Return the (X, Y) coordinate for the center point of the cell that contains the specified text.  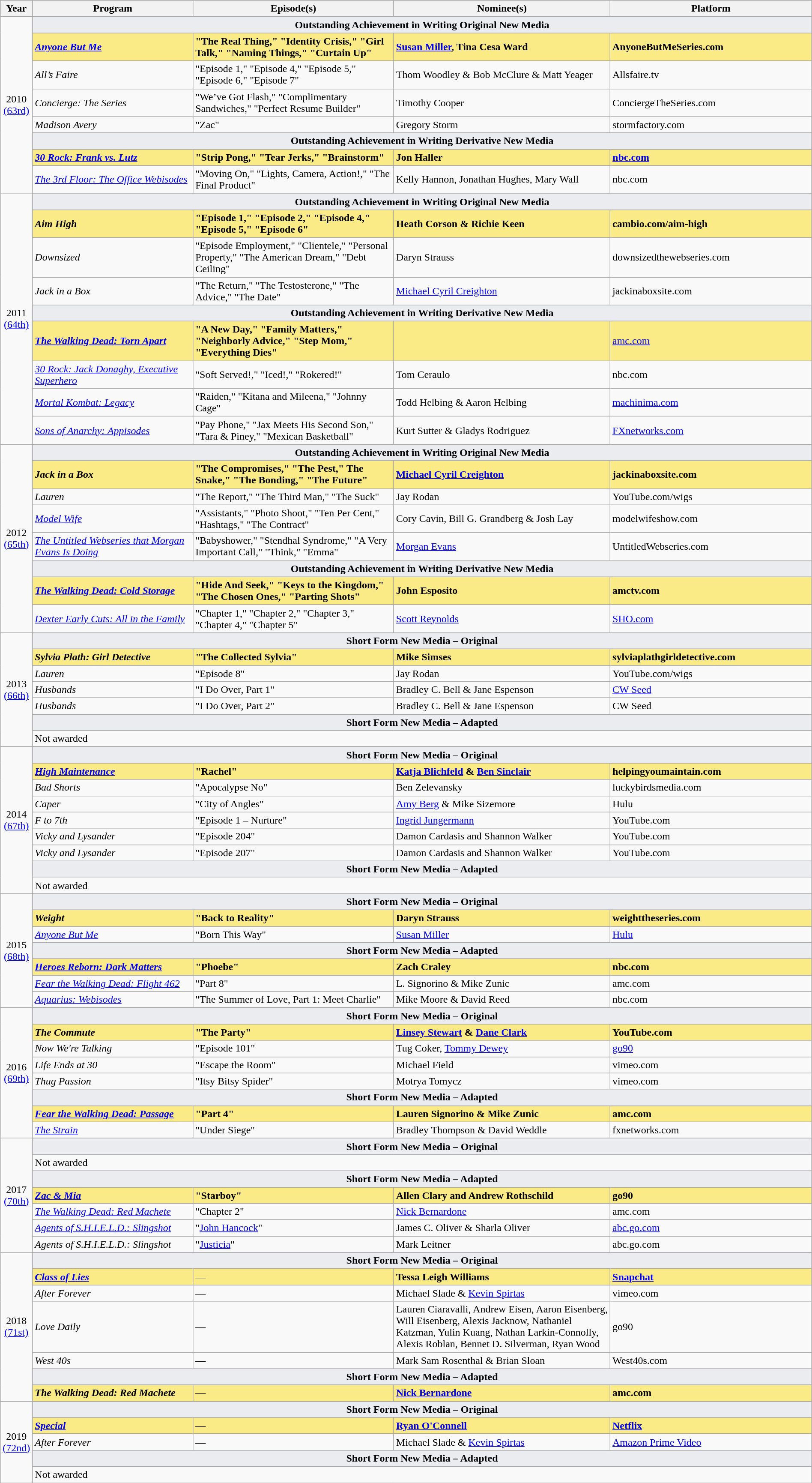
2010(63rd) (16, 105)
Concierge: The Series (113, 103)
"John Hancock" (294, 1228)
Love Daily (113, 1327)
Linsey Stewart & Dane Clark (502, 1032)
Weight (113, 918)
"Babyshower," "Stendhal Syndrome," "A Very Important Call," "Think," "Emma" (294, 547)
Netflix (711, 1426)
Heroes Reborn: Dark Matters (113, 967)
Aim High (113, 224)
"Chapter 1," "Chapter 2," "Chapter 3," "Chapter 4," "Chapter 5" (294, 619)
30 Rock: Frank vs. Lutz (113, 157)
Tug Coker, Tommy Dewey (502, 1049)
"Escape the Room" (294, 1065)
James C. Oliver & Sharla Oliver (502, 1228)
Ryan O'Connell (502, 1426)
Model Wife (113, 518)
ConciergeTheSeries.com (711, 103)
"Starboy" (294, 1195)
"Zac" (294, 125)
"The Party" (294, 1032)
"Justicia" (294, 1244)
FXnetworks.com (711, 430)
Madison Avery (113, 125)
John Esposito (502, 590)
Now We're Talking (113, 1049)
"The Return," "The Testosterone," "The Advice," "The Date" (294, 291)
Amazon Prime Video (711, 1442)
Cory Cavin, Bill G. Grandberg & Josh Lay (502, 518)
sylviaplathgirldetective.com (711, 657)
"Episode 1 – Nurture" (294, 820)
Allsfaire.tv (711, 75)
"Part 4" (294, 1114)
cambio.com/aim-high (711, 224)
"The Report," "The Third Man," "The Suck" (294, 497)
The Walking Dead: Torn Apart (113, 341)
machinima.com (711, 403)
"Episode 101" (294, 1049)
weighttheseries.com (711, 918)
Heath Corson & Richie Keen (502, 224)
2012(65th) (16, 539)
downsizedthewebseries.com (711, 257)
luckybirdsmedia.com (711, 788)
"Pay Phone," "Jax Meets His Second Son," "Tara & Piney," "Mexican Basketball" (294, 430)
"Under Siege" (294, 1130)
Program (113, 9)
Thug Passion (113, 1081)
The Commute (113, 1032)
Mark Sam Rosenthal & Brian Sloan (502, 1360)
Thom Woodley & Bob McClure & Matt Yeager (502, 75)
AnyoneButMeSeries.com (711, 47)
Katja Blichfeld & Ben Sinclair (502, 771)
30 Rock: Jack Donaghy, Executive Superhero (113, 374)
"Rachel" (294, 771)
Year (16, 9)
modelwifeshow.com (711, 518)
Motrya Tomycz (502, 1081)
Downsized (113, 257)
"Assistants," "Photo Shoot," "Ten Per Cent," "Hashtags," "The Contract" (294, 518)
Aquarius: Webisodes (113, 1000)
Mark Leitner (502, 1244)
Sons of Anarchy: Appisodes (113, 430)
Amy Berg & Mike Sizemore (502, 804)
amctv.com (711, 590)
Mortal Kombat: Legacy (113, 403)
"Episode 1," "Episode 2," "Episode 4," "Episode 5," "Episode 6" (294, 224)
2013(66th) (16, 689)
2019(72nd) (16, 1442)
fxnetworks.com (711, 1130)
Allen Clary and Andrew Rothschild (502, 1195)
"Raiden," "Kitana and Mileena," "Johnny Cage" (294, 403)
Susan Miller, Tina Cesa Ward (502, 47)
Class of Lies (113, 1277)
SHO.com (711, 619)
Caper (113, 804)
Tom Ceraulo (502, 374)
"City of Angles" (294, 804)
Ingrid Jungermann (502, 820)
Platform (711, 9)
The Walking Dead: Cold Storage (113, 590)
"The Compromises," "The Pest," The Snake," "The Bonding," "The Future" (294, 475)
Fear the Walking Dead: Passage (113, 1114)
2018(71st) (16, 1327)
West 40s (113, 1360)
Scott Reynolds (502, 619)
2015(68th) (16, 950)
"Hide And Seek," "Keys to the Kingdom," "The Chosen Ones," "Parting Shots" (294, 590)
L. Signorino & Mike Zunic (502, 983)
West40s.com (711, 1360)
Lauren Signorino & Mike Zunic (502, 1114)
Life Ends at 30 (113, 1065)
Gregory Storm (502, 125)
"Apocalypse No" (294, 788)
"Born This Way" (294, 935)
"Part 8" (294, 983)
"Episode 1," "Episode 4," "Episode 5," "Episode 6," "Episode 7" (294, 75)
"Chapter 2" (294, 1212)
Morgan Evans (502, 547)
UntitledWebseries.com (711, 547)
Bradley Thompson & David Weddle (502, 1130)
"Episode 204" (294, 836)
"I Do Over, Part 2" (294, 706)
Episode(s) (294, 9)
Sylvia Plath: Girl Detective (113, 657)
2016(69th) (16, 1073)
"Episode 207" (294, 853)
"Moving On," "Lights, Camera, Action!," "The Final Product" (294, 179)
All’s Faire (113, 75)
2011(64th) (16, 319)
Kelly Hannon, Jonathan Hughes, Mary Wall (502, 179)
Bad Shorts (113, 788)
stormfactory.com (711, 125)
"Soft Served!," "Iced!," "Rokered!" (294, 374)
2014(67th) (16, 820)
High Maintenance (113, 771)
Fear the Walking Dead: Flight 462 (113, 983)
Zac & Mia (113, 1195)
"Phoebe" (294, 967)
"The Collected Sylvia" (294, 657)
"I Do Over, Part 1" (294, 690)
"Back to Reality" (294, 918)
Timothy Cooper (502, 103)
Susan Miller (502, 935)
Dexter Early Cuts: All in the Family (113, 619)
The 3rd Floor: The Office Webisodes (113, 179)
"The Real Thing," "Identity Crisis," "Girl Talk," "Naming Things," "Curtain Up" (294, 47)
Todd Helbing & Aaron Helbing (502, 403)
The Untitled Webseries that Morgan Evans Is Doing (113, 547)
Nominee(s) (502, 9)
Ben Zelevansky (502, 788)
Kurt Sutter & Gladys Rodriguez (502, 430)
Mike Simses (502, 657)
"A New Day," "Family Matters," "Neighborly Advice," "Step Mom," "Everything Dies" (294, 341)
Zach Craley (502, 967)
"Itsy Bitsy Spider" (294, 1081)
helpingyoumaintain.com (711, 771)
Jon Haller (502, 157)
The Strain (113, 1130)
"The Summer of Love, Part 1: Meet Charlie" (294, 1000)
Tessa Leigh Williams (502, 1277)
Special (113, 1426)
"Strip Pong," "Tear Jerks," "Brainstorm" (294, 157)
"Episode Employment," "Clientele," "Personal Property," "The American Dream," "Debt Ceiling" (294, 257)
"Episode 8" (294, 673)
Mike Moore & David Reed (502, 1000)
"We’ve Got Flash," "Complimentary Sandwiches," "Perfect Resume Builder" (294, 103)
Michael Field (502, 1065)
2017(70th) (16, 1195)
Snapchat (711, 1277)
F to 7th (113, 820)
